Extract the (x, y) coordinate from the center of the cell holding the provided text.  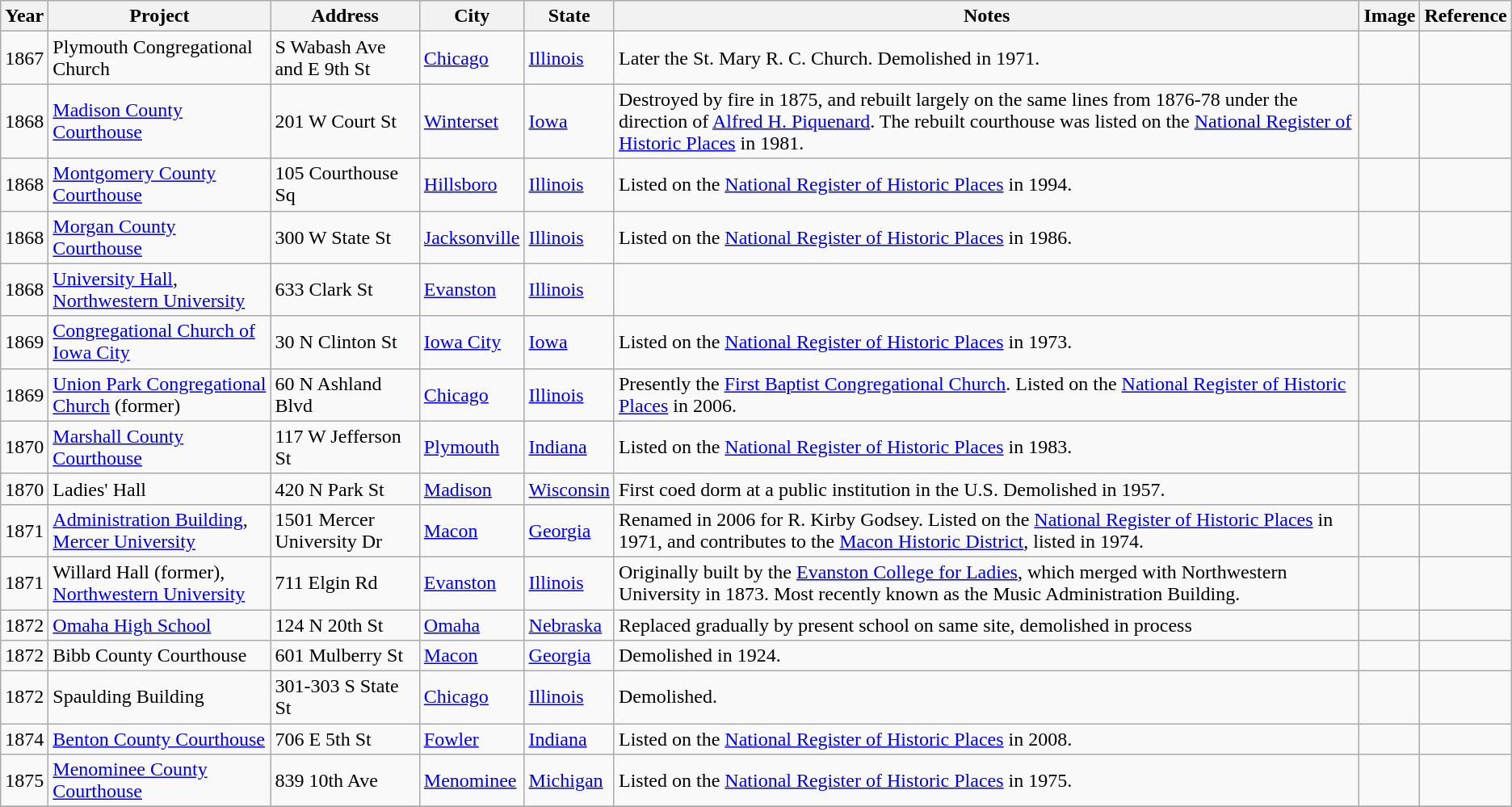
633 Clark St (345, 289)
Listed on the National Register of Historic Places in 2008. (986, 739)
1874 (24, 739)
State (569, 16)
Spaulding Building (160, 698)
301-303 S State St (345, 698)
Wisconsin (569, 489)
Jacksonville (472, 237)
Listed on the National Register of Historic Places in 1975. (986, 780)
Omaha (472, 624)
Plymouth Congregational Church (160, 58)
201 W Court St (345, 121)
Notes (986, 16)
Plymouth (472, 448)
Ladies' Hall (160, 489)
Demolished in 1924. (986, 656)
Benton County Courthouse (160, 739)
Address (345, 16)
420 N Park St (345, 489)
Administration Building,Mercer University (160, 530)
Union Park Congregational Church (former) (160, 394)
Winterset (472, 121)
Presently the First Baptist Congregational Church. Listed on the National Register of Historic Places in 2006. (986, 394)
105 Courthouse Sq (345, 184)
Madison County Courthouse (160, 121)
Menominee County Courthouse (160, 780)
City (472, 16)
Demolished. (986, 698)
Listed on the National Register of Historic Places in 1983. (986, 448)
Menominee (472, 780)
Marshall County Courthouse (160, 448)
Listed on the National Register of Historic Places in 1994. (986, 184)
300 W State St (345, 237)
Project (160, 16)
Michigan (569, 780)
Congregational Church of Iowa City (160, 343)
Iowa City (472, 343)
S Wabash Ave and E 9th St (345, 58)
Image (1389, 16)
1501 Mercer University Dr (345, 530)
Montgomery County Courthouse (160, 184)
Omaha High School (160, 624)
Morgan County Courthouse (160, 237)
Willard Hall (former),Northwestern University (160, 583)
Year (24, 16)
Listed on the National Register of Historic Places in 1973. (986, 343)
Replaced gradually by present school on same site, demolished in process (986, 624)
1875 (24, 780)
839 10th Ave (345, 780)
117 W Jefferson St (345, 448)
Madison (472, 489)
1867 (24, 58)
Later the St. Mary R. C. Church. Demolished in 1971. (986, 58)
Bibb County Courthouse (160, 656)
706 E 5th St (345, 739)
Reference (1465, 16)
601 Mulberry St (345, 656)
Hillsboro (472, 184)
University Hall,Northwestern University (160, 289)
Listed on the National Register of Historic Places in 1986. (986, 237)
Fowler (472, 739)
124 N 20th St (345, 624)
Nebraska (569, 624)
30 N Clinton St (345, 343)
First coed dorm at a public institution in the U.S. Demolished in 1957. (986, 489)
711 Elgin Rd (345, 583)
60 N Ashland Blvd (345, 394)
